Output the (x, y) coordinate of the center of the cell containing the given text.  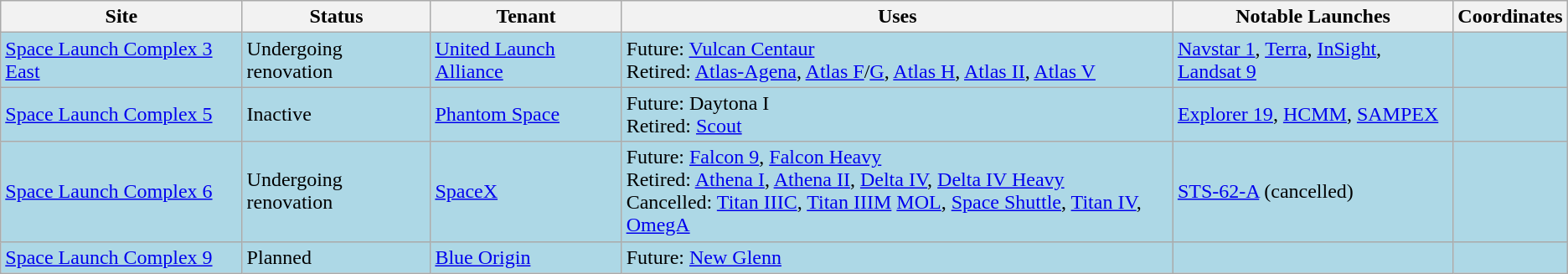
Uses (897, 17)
Future: New Glenn (897, 257)
Space Launch Complex 6 (121, 191)
Blue Origin (526, 257)
Coordinates (1510, 17)
Future: Vulcan CentaurRetired: Atlas-Agena, Atlas F/G, Atlas H, Atlas II, Atlas V (897, 60)
Notable Launches (1313, 17)
Inactive (337, 114)
Space Launch Complex 3 East (121, 60)
SpaceX (526, 191)
Tenant (526, 17)
Explorer 19, HCMM, SAMPEX (1313, 114)
Planned (337, 257)
Navstar 1, Terra, InSight, Landsat 9 (1313, 60)
Space Launch Complex 5 (121, 114)
Phantom Space (526, 114)
Future: Daytona IRetired: Scout (897, 114)
Space Launch Complex 9 (121, 257)
Site (121, 17)
United Launch Alliance (526, 60)
Status (337, 17)
STS-62-A (cancelled) (1313, 191)
